Extract the (X, Y) coordinate from the center of the cell holding the provided text.  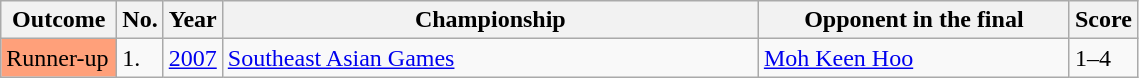
Year (192, 20)
Outcome (59, 20)
Score (1103, 20)
Championship (490, 20)
2007 (192, 58)
Runner-up (59, 58)
No. (140, 20)
1–4 (1103, 58)
1. (140, 58)
Moh Keen Hoo (914, 58)
Southeast Asian Games (490, 58)
Opponent in the final (914, 20)
